Extract the [X, Y] coordinate from the center of the cell holding the provided text.  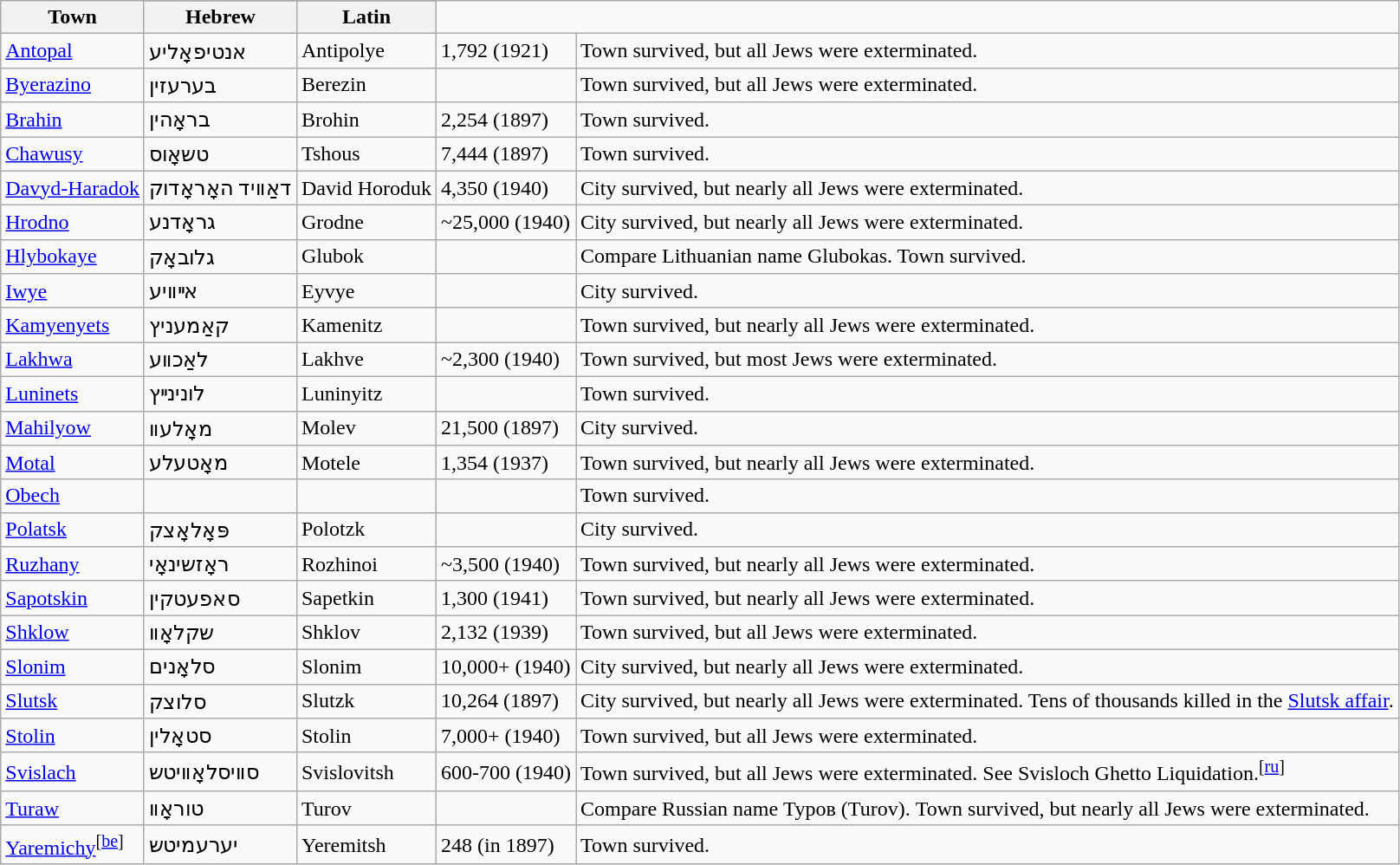
Glubok [366, 257]
Motele [366, 463]
Hrodno [73, 223]
Antipolye [366, 51]
Motal [73, 463]
Eyvye [366, 291]
שקלאָװ [220, 633]
לאַכװע [220, 360]
Yeremitsh [366, 844]
Grodne [366, 223]
סלוצק [220, 701]
600-700 (1940) [506, 771]
סטאָלין [220, 736]
Ruzhany [73, 564]
Obech [73, 496]
Polatsk [73, 530]
~3,500 (1940) [506, 564]
גלובאָק [220, 257]
Davyd-Haradok [73, 188]
Molev [366, 428]
אנטיפאָליע [220, 51]
Antopal [73, 51]
Turov [366, 809]
Kamyenyets [73, 325]
בראָהין [220, 120]
Mahilyow [73, 428]
10,264 (1897) [506, 701]
~25,000 (1940) [506, 223]
Sapetkin [366, 598]
דאַװיד האָראָדוק [220, 188]
סװיסלאָװיטש [220, 771]
1,354 (1937) [506, 463]
248 (in 1897) [506, 844]
קאַמעניץ [220, 325]
Slutzk [366, 701]
City survived, but nearly all Jews were exterminated. Tens of thousands killed in the Slutsk affair. [988, 701]
Town survived, but most Jews were exterminated. [988, 360]
21,500 (1897) [506, 428]
2,132 (1939) [506, 633]
גראָדנע [220, 223]
Compare Russian name Туров (Turov). Town survived, but nearly all Jews were exterminated. [988, 809]
סלאָנים [220, 667]
Polotzk [366, 530]
2,254 (1897) [506, 120]
Lakhwa [73, 360]
7,444 (1897) [506, 154]
Sapotskin [73, 598]
Byerazino [73, 85]
בערעזין [220, 85]
יערעמיטש [220, 844]
4,350 (1940) [506, 188]
Hlybokaye [73, 257]
10,000+ (1940) [506, 667]
Slutsk [73, 701]
Chawusy [73, 154]
Kamenitz [366, 325]
Tshous [366, 154]
Town survived, but all Jews were exterminated. See Svisloch Ghetto Liquidation.[ru] [988, 771]
Rozhinoi [366, 564]
Berezin [366, 85]
Compare Lithuanian name Glubokas. Town survived. [988, 257]
Latin [366, 17]
Town [73, 17]
מאָלעװ [220, 428]
אײװיע [220, 291]
Yaremichy[be] [73, 844]
פּאָלאָצק [220, 530]
Iwye [73, 291]
Brahin [73, 120]
7,000+ (1940) [506, 736]
ראָזשינאָי [220, 564]
סאפעטקין [220, 598]
Luninyitz [366, 393]
Luninets [73, 393]
1,300 (1941) [506, 598]
Shklov [366, 633]
מאָטעלע [220, 463]
Svislach [73, 771]
~2,300 (1940) [506, 360]
Hebrew [220, 17]
Lakhve [366, 360]
טשאָוס [220, 154]
טוראָװ [220, 809]
David Horoduk [366, 188]
Brohin [366, 120]
Shklow [73, 633]
Svislovitsh [366, 771]
1,792 (1921) [506, 51]
Turaw [73, 809]
לונינײץ [220, 393]
